Identify which cell holds the provided text, then report its (x, y) central coordinate. 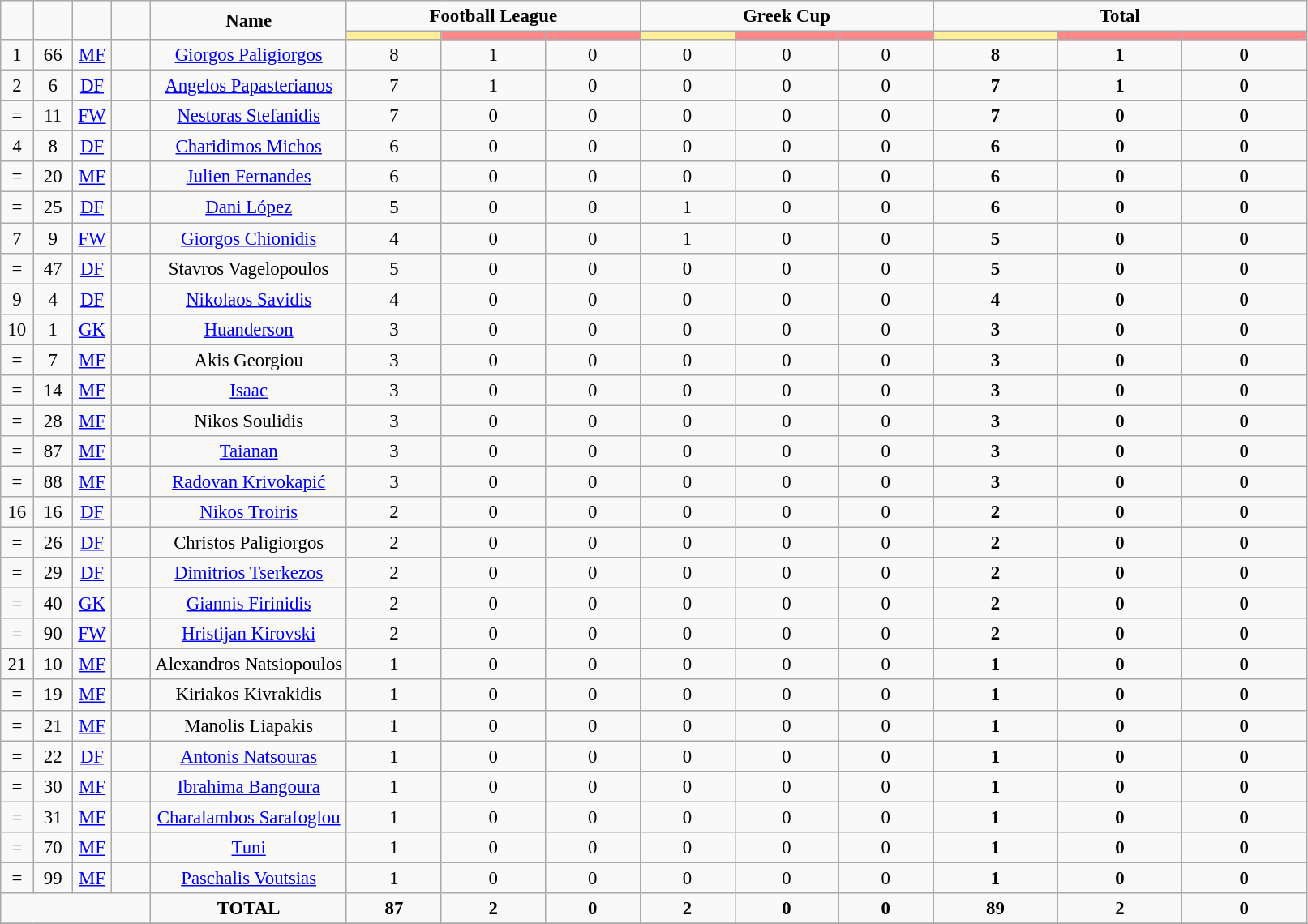
20 (53, 178)
Giorgos Chionidis (249, 238)
Nestoras Stefanidis (249, 116)
Alexandros Natsiopoulos (249, 665)
Ibrahima Bangoura (249, 786)
Paschalis Voutsias (249, 878)
Giorgos Paligiorgos (249, 55)
19 (53, 695)
Stavros Vagelopoulos (249, 268)
Charalambos Sarafoglou (249, 817)
Julien Fernandes (249, 178)
28 (53, 421)
70 (53, 848)
Radovan Krivokapić (249, 481)
Antonis Natsouras (249, 756)
11 (53, 116)
29 (53, 573)
Football League (493, 16)
Greek Cup (787, 16)
Dani López (249, 207)
22 (53, 756)
89 (996, 909)
TOTAL (249, 909)
Nikos Soulidis (249, 421)
40 (53, 604)
Huanderson (249, 329)
Hristijan Kirovski (249, 634)
Akis Georgiou (249, 360)
Manolis Liapakis (249, 725)
66 (53, 55)
Christos Paligiorgos (249, 543)
Isaac (249, 391)
88 (53, 481)
31 (53, 817)
47 (53, 268)
Angelos Papasterianos (249, 86)
Total (1120, 16)
25 (53, 207)
90 (53, 634)
Nikolaos Savidis (249, 299)
26 (53, 543)
Giannis Firinidis (249, 604)
Nikos Troiris (249, 512)
14 (53, 391)
30 (53, 786)
Kiriakos Kivrakidis (249, 695)
Tuni (249, 848)
Name (249, 20)
Taianan (249, 451)
99 (53, 878)
Dimitrios Tserkezos (249, 573)
Charidimos Michos (249, 147)
